Locate the cell with the specified text and output its (x, y) center coordinate. 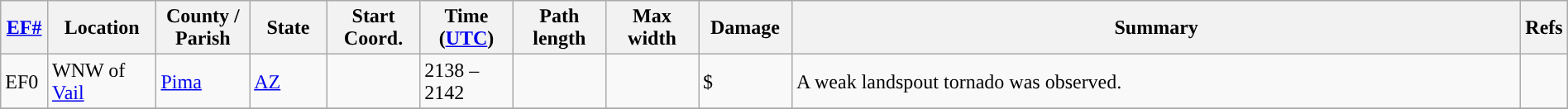
Summary (1156, 28)
Path length (559, 28)
Location (102, 28)
EF0 (25, 81)
A weak landspout tornado was observed. (1156, 81)
Refs (1545, 28)
State (289, 28)
Pima (203, 81)
Max width (652, 28)
Start Coord. (374, 28)
AZ (289, 81)
Damage (744, 28)
2138 – 2142 (466, 81)
WNW of Vail (102, 81)
EF# (25, 28)
Time (UTC) (466, 28)
County / Parish (203, 28)
$ (744, 81)
